Pinpoint the cell where the given text exists, returning its (x, y) midpoint coordinate. 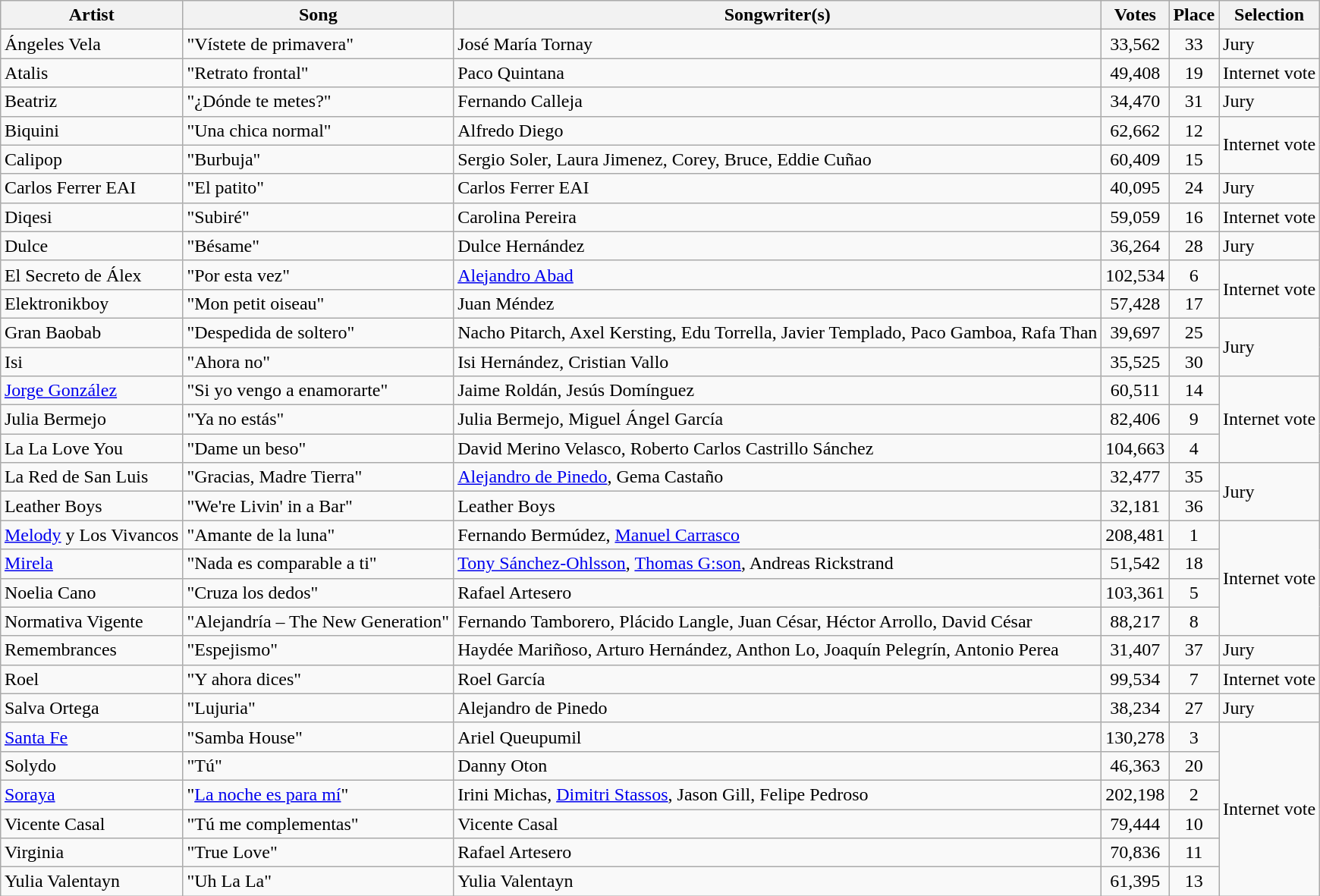
7 (1194, 679)
130,278 (1135, 737)
"¿Dónde te metes?" (319, 102)
Nacho Pitarch, Axel Kersting, Edu Torrella, Javier Templado, Paco Gamboa, Rafa Than (778, 332)
Roel García (778, 679)
49,408 (1135, 73)
Atalis (91, 73)
60,511 (1135, 391)
"Amante de la luna" (319, 535)
88,217 (1135, 621)
79,444 (1135, 823)
36,264 (1135, 246)
Alejandro de Pinedo, Gema Castaño (778, 477)
Place (1194, 15)
25 (1194, 332)
Tony Sánchez-Ohlsson, Thomas G:son, Andreas Rickstrand (778, 564)
Danny Oton (778, 766)
46,363 (1135, 766)
Julia Bermejo, Miguel Ángel García (778, 420)
35 (1194, 477)
Fernando Tamborero, Plácido Langle, Juan César, Héctor Arrollo, David César (778, 621)
Soraya (91, 794)
Fernando Bermúdez, Manuel Carrasco (778, 535)
Melody y Los Vivancos (91, 535)
La La Love You (91, 448)
13 (1194, 882)
Song (319, 15)
"Ahora no" (319, 362)
"Vístete de primavera" (319, 44)
31,407 (1135, 650)
"Espejismo" (319, 650)
Haydée Mariñoso, Arturo Hernández, Anthon Lo, Joaquín Pelegrín, Antonio Perea (778, 650)
"True Love" (319, 853)
Elektronikboy (91, 303)
Isi Hernández, Cristian Vallo (778, 362)
Salva Ortega (91, 708)
Gran Baobab (91, 332)
12 (1194, 130)
38,234 (1135, 708)
15 (1194, 159)
30 (1194, 362)
Songwriter(s) (778, 15)
6 (1194, 275)
José María Tornay (778, 44)
"Uh La La" (319, 882)
8 (1194, 621)
202,198 (1135, 794)
"Burbuja" (319, 159)
"Gracias, Madre Tierra" (319, 477)
Isi (91, 362)
Mirela (91, 564)
Normativa Vigente (91, 621)
32,477 (1135, 477)
Alejandro Abad (778, 275)
104,663 (1135, 448)
"Por esta vez" (319, 275)
Carolina Pereira (778, 217)
Santa Fe (91, 737)
4 (1194, 448)
Votes (1135, 15)
Jorge González (91, 391)
28 (1194, 246)
Julia Bermejo (91, 420)
37 (1194, 650)
27 (1194, 708)
"Ya no estás" (319, 420)
La Red de San Luis (91, 477)
"Alejandría – The New Generation" (319, 621)
Biquini (91, 130)
"Tú me complementas" (319, 823)
Noelia Cano (91, 593)
5 (1194, 593)
Virginia (91, 853)
33,562 (1135, 44)
Dulce Hernández (778, 246)
Artist (91, 15)
99,534 (1135, 679)
Sergio Soler, Laura Jimenez, Corey, Bruce, Eddie Cuñao (778, 159)
Solydo (91, 766)
Ángeles Vela (91, 44)
"Una chica normal" (319, 130)
62,662 (1135, 130)
David Merino Velasco, Roberto Carlos Castrillo Sánchez (778, 448)
"We're Livin' in a Bar" (319, 506)
Ariel Queupumil (778, 737)
Roel (91, 679)
"La noche es para mí" (319, 794)
Selection (1270, 15)
35,525 (1135, 362)
"Despedida de soltero" (319, 332)
34,470 (1135, 102)
208,481 (1135, 535)
19 (1194, 73)
"El patito" (319, 188)
60,409 (1135, 159)
82,406 (1135, 420)
Diqesi (91, 217)
"Si yo vengo a enamorarte" (319, 391)
Alfredo Diego (778, 130)
"Lujuria" (319, 708)
70,836 (1135, 853)
"Tú" (319, 766)
El Secreto de Álex (91, 275)
"Nada es comparable a ti" (319, 564)
61,395 (1135, 882)
Remembrances (91, 650)
"Retrato frontal" (319, 73)
51,542 (1135, 564)
"Y ahora dices" (319, 679)
18 (1194, 564)
Beatriz (91, 102)
"Subiré" (319, 217)
14 (1194, 391)
2 (1194, 794)
10 (1194, 823)
Alejandro de Pinedo (778, 708)
"Bésame" (319, 246)
Juan Méndez (778, 303)
1 (1194, 535)
20 (1194, 766)
Jaime Roldán, Jesús Domínguez (778, 391)
3 (1194, 737)
Fernando Calleja (778, 102)
"Dame un beso" (319, 448)
24 (1194, 188)
9 (1194, 420)
33 (1194, 44)
102,534 (1135, 275)
"Mon petit oiseau" (319, 303)
31 (1194, 102)
57,428 (1135, 303)
40,095 (1135, 188)
39,697 (1135, 332)
59,059 (1135, 217)
"Samba House" (319, 737)
16 (1194, 217)
Dulce (91, 246)
103,361 (1135, 593)
11 (1194, 853)
32,181 (1135, 506)
Calipop (91, 159)
Paco Quintana (778, 73)
Irini Michas, Dimitri Stassos, Jason Gill, Felipe Pedroso (778, 794)
"Cruza los dedos" (319, 593)
17 (1194, 303)
36 (1194, 506)
